From the cell containing the given text, extract its center point as [x, y] coordinate. 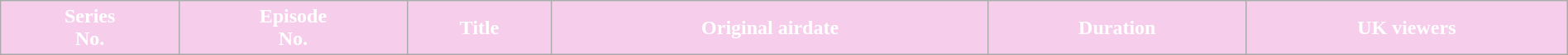
UK viewers [1406, 28]
SeriesNo. [90, 28]
EpisodeNo. [294, 28]
Original airdate [770, 28]
Duration [1116, 28]
Title [480, 28]
